Search for the cell housing the specified text and yield its (x, y) center coordinate. 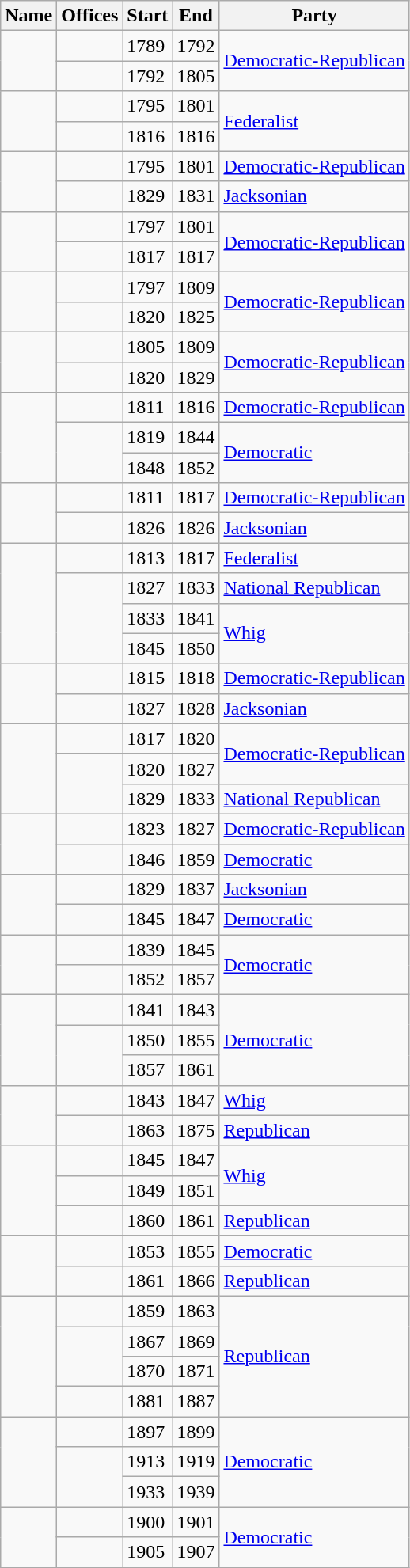
1828 (196, 708)
1853 (147, 1251)
1849 (147, 1190)
1907 (196, 1552)
1789 (147, 46)
1933 (147, 1492)
1819 (147, 438)
1939 (196, 1492)
1844 (196, 438)
1897 (147, 1432)
1815 (147, 678)
1825 (196, 317)
1901 (196, 1522)
1913 (147, 1462)
1866 (196, 1281)
Name (28, 16)
1823 (147, 829)
1875 (196, 1130)
1900 (147, 1522)
Start (147, 16)
1870 (147, 1372)
1839 (147, 950)
1837 (196, 890)
1899 (196, 1432)
1869 (196, 1342)
1867 (147, 1342)
1846 (147, 859)
Party (314, 16)
Offices (90, 16)
1871 (196, 1372)
1813 (147, 558)
1905 (147, 1552)
1919 (196, 1462)
1881 (147, 1402)
1818 (196, 678)
1887 (196, 1402)
1848 (147, 468)
1860 (147, 1221)
End (196, 16)
1831 (196, 196)
1851 (196, 1190)
